Determine the (x, y) coordinate at the center of the cell enclosing the given text.  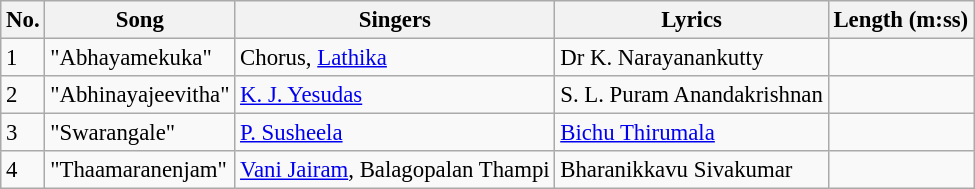
Lyrics (692, 20)
4 (23, 170)
S. L. Puram Anandakrishnan (692, 95)
Dr K. Narayanankutty (692, 58)
"Thaamaranenjam" (140, 170)
Singers (395, 20)
Length (m:ss) (900, 20)
No. (23, 20)
"Abhayamekuka" (140, 58)
2 (23, 95)
1 (23, 58)
"Swarangale" (140, 133)
Bichu Thirumala (692, 133)
Chorus, Lathika (395, 58)
Song (140, 20)
"Abhinayajeevitha" (140, 95)
Bharanikkavu Sivakumar (692, 170)
K. J. Yesudas (395, 95)
P. Susheela (395, 133)
Vani Jairam, Balagopalan Thampi (395, 170)
3 (23, 133)
